Return [x, y] of the center of cell containing provided text 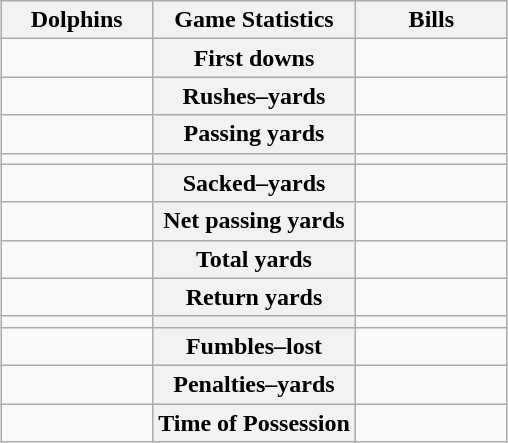
Net passing yards [254, 221]
Return yards [254, 297]
Game Statistics [254, 20]
Passing yards [254, 134]
Rushes–yards [254, 96]
Fumbles–lost [254, 346]
Penalties–yards [254, 384]
Total yards [254, 259]
First downs [254, 58]
Dolphins [77, 20]
Sacked–yards [254, 183]
Time of Possession [254, 423]
Bills [431, 20]
